Capture the cell that displays the provided text and extract its (X, Y) central coordinate. 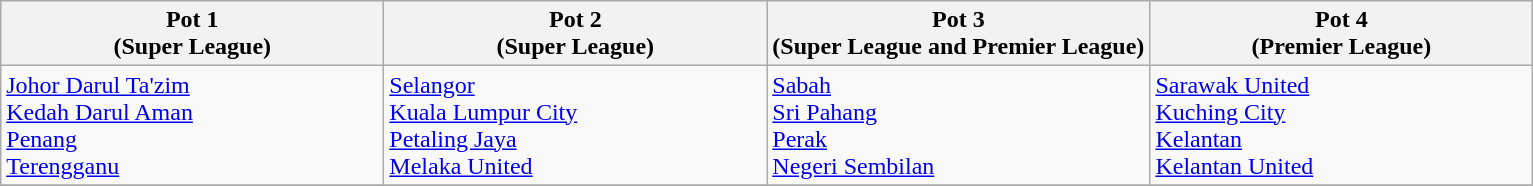
Pot 2 (Super League) (576, 34)
Sarawak UnitedKuching CityKelantanKelantan United (1342, 126)
Pot 4 (Premier League) (1342, 34)
Pot 3 (Super League and Premier League) (958, 34)
Johor Darul Ta'zimKedah Darul AmanPenangTerengganu (192, 126)
SelangorKuala Lumpur CityPetaling JayaMelaka United (576, 126)
Pot 1 (Super League) (192, 34)
SabahSri PahangPerakNegeri Sembilan (958, 126)
